Find where the given text appears and provide that cell's center as [X, Y] coordinate. 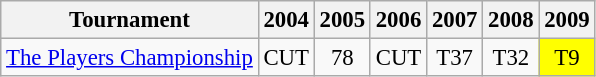
2006 [398, 20]
2004 [286, 20]
78 [342, 58]
T32 [511, 58]
Tournament [130, 20]
2009 [567, 20]
2008 [511, 20]
2005 [342, 20]
T9 [567, 58]
2007 [455, 20]
T37 [455, 58]
The Players Championship [130, 58]
